Search for the cell housing the specified text and yield its (X, Y) center coordinate. 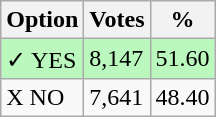
Votes (117, 20)
51.60 (182, 59)
8,147 (117, 59)
✓ YES (42, 59)
% (182, 20)
Option (42, 20)
X NO (42, 97)
7,641 (117, 97)
48.40 (182, 97)
